Return the (x, y) coordinate for the center point of the cell that contains the specified text.  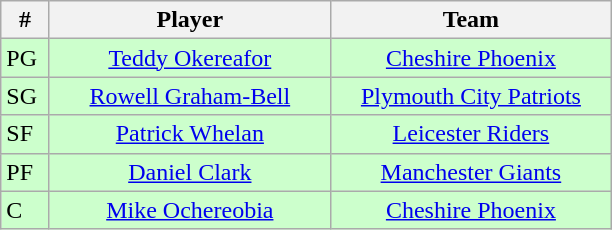
C (26, 210)
PF (26, 172)
SG (26, 96)
Daniel Clark (190, 172)
Rowell Graham-Bell (190, 96)
Patrick Whelan (190, 134)
Team (470, 20)
# (26, 20)
Leicester Riders (470, 134)
Player (190, 20)
Teddy Okereafor (190, 58)
PG (26, 58)
SF (26, 134)
Mike Ochereobia (190, 210)
Plymouth City Patriots (470, 96)
Manchester Giants (470, 172)
